Pinpoint the cell where the given text exists, returning its (x, y) midpoint coordinate. 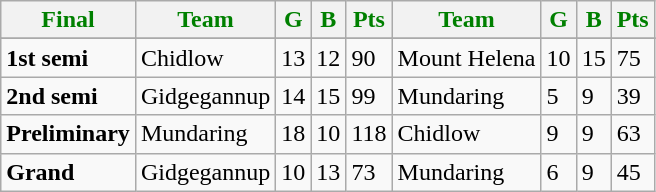
90 (369, 58)
73 (369, 172)
2nd semi (68, 96)
5 (558, 96)
118 (369, 134)
Mount Helena (466, 58)
18 (294, 134)
14 (294, 96)
75 (632, 58)
39 (632, 96)
6 (558, 172)
12 (328, 58)
63 (632, 134)
45 (632, 172)
99 (369, 96)
Preliminary (68, 134)
Final (68, 20)
1st semi (68, 58)
Grand (68, 172)
